Scan for the cell matching the given text and deliver its (X, Y) coordinate at center. 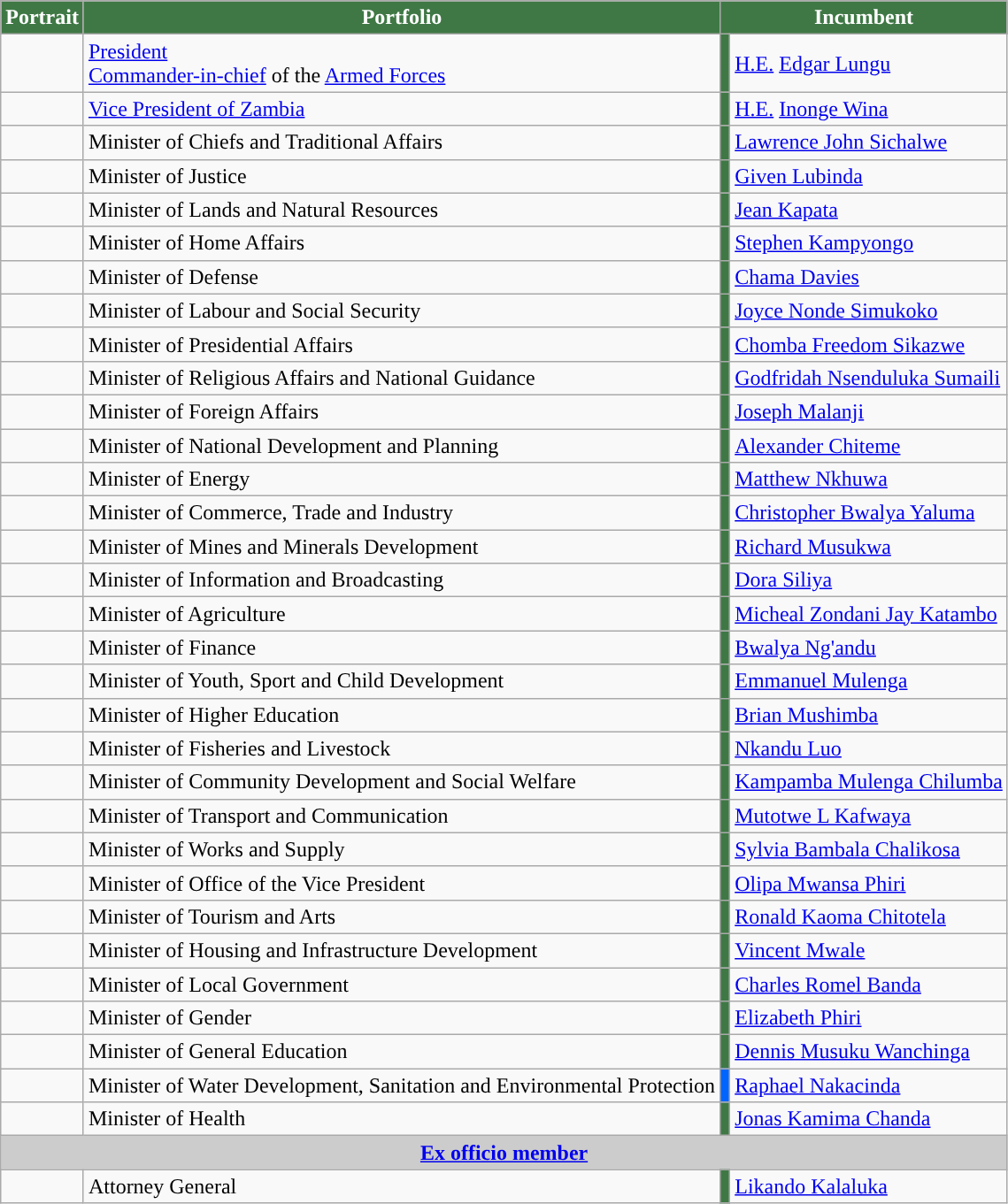
Minister of Presidential Affairs (402, 344)
Charles Romel Banda (869, 985)
Portrait (42, 18)
Minister of Transport and Communication (402, 816)
Godfridah Nsenduluka Sumaili (869, 378)
Given Lubinda (869, 176)
Minister of Chiefs and Traditional Affairs (402, 142)
Elizabeth Phiri (869, 1018)
H.E. Inonge Wina (869, 109)
Ex officio member (504, 1153)
Minister of Local Government (402, 985)
Dora Siliya (869, 580)
Alexander Chiteme (869, 445)
Emmanuel Mulenga (869, 681)
Minister of Tourism and Arts (402, 916)
Incumbent (864, 18)
Kampamba Mulenga Chilumba (869, 782)
Minister of Foreign Affairs (402, 411)
Minister of General Education (402, 1052)
Attorney General (402, 1186)
Minister of Labour and Social Security (402, 311)
Minister of Justice (402, 176)
Minister of Agriculture (402, 614)
Minister of Health (402, 1119)
Chama Davies (869, 277)
Bwalya Ng'andu (869, 648)
Minister of Finance (402, 648)
Minister of Fisheries and Livestock (402, 748)
Minister of Mines and Minerals Development (402, 547)
Lawrence John Sichalwe (869, 142)
Mutotwe L Kafwaya (869, 816)
Minister of Energy (402, 479)
Vincent Mwale (869, 950)
Minister of Housing and Infrastructure Development (402, 950)
Joyce Nonde Simukoko (869, 311)
Raphael Nakacinda (869, 1085)
Portfolio (402, 18)
Nkandu Luo (869, 748)
Joseph Malanji (869, 411)
Olipa Mwansa Phiri (869, 883)
Dennis Musuku Wanchinga (869, 1052)
Minister of Religious Affairs and National Guidance (402, 378)
Minister of National Development and Planning (402, 445)
Chomba Freedom Sikazwe (869, 344)
Micheal Zondani Jay Katambo (869, 614)
Richard Musukwa (869, 547)
Jean Kapata (869, 210)
Vice President of Zambia (402, 109)
Minister of Commerce, Trade and Industry (402, 513)
Minister of Lands and Natural Resources (402, 210)
Christopher Bwalya Yaluma (869, 513)
Ronald Kaoma Chitotela (869, 916)
Minister of Home Affairs (402, 243)
H.E. Edgar Lungu (869, 64)
Stephen Kampyongo (869, 243)
Minister of Defense (402, 277)
Likando Kalaluka (869, 1186)
PresidentCommander-in-chief of the Armed Forces (402, 64)
Matthew Nkhuwa (869, 479)
Jonas Kamima Chanda (869, 1119)
Minister of Community Development and Social Welfare (402, 782)
Sylvia Bambala Chalikosa (869, 849)
Brian Mushimba (869, 715)
Minister of Higher Education (402, 715)
Minister of Water Development, Sanitation and Environmental Protection (402, 1085)
Minister of Works and Supply (402, 849)
Minister of Gender (402, 1018)
Minister of Information and Broadcasting (402, 580)
Minister of Office of the Vice President (402, 883)
Minister of Youth, Sport and Child Development (402, 681)
